Locate the cell with the specified text and output its [x, y] center coordinate. 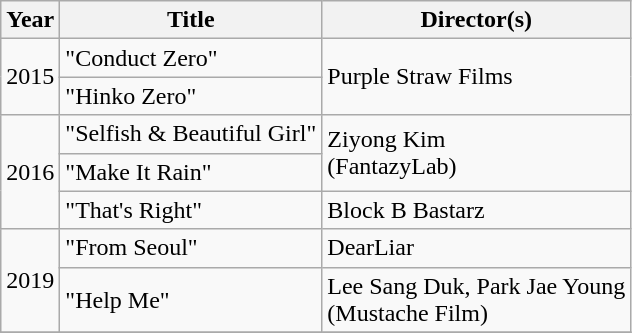
"Make It Rain" [191, 172]
"Hinko Zero" [191, 96]
Purple Straw Films [476, 77]
Block B Bastarz [476, 210]
2015 [30, 77]
2016 [30, 172]
DearLiar [476, 248]
"Conduct Zero" [191, 58]
Year [30, 20]
"Help Me" [191, 300]
Director(s) [476, 20]
Lee Sang Duk, Park Jae Young(Mustache Film) [476, 300]
Title [191, 20]
"Selfish & Beautiful Girl" [191, 134]
2019 [30, 280]
"From Seoul" [191, 248]
Ziyong Kim(FantazyLab) [476, 153]
"That's Right" [191, 210]
